Find where the given text appears and provide that cell's center as (X, Y) coordinate. 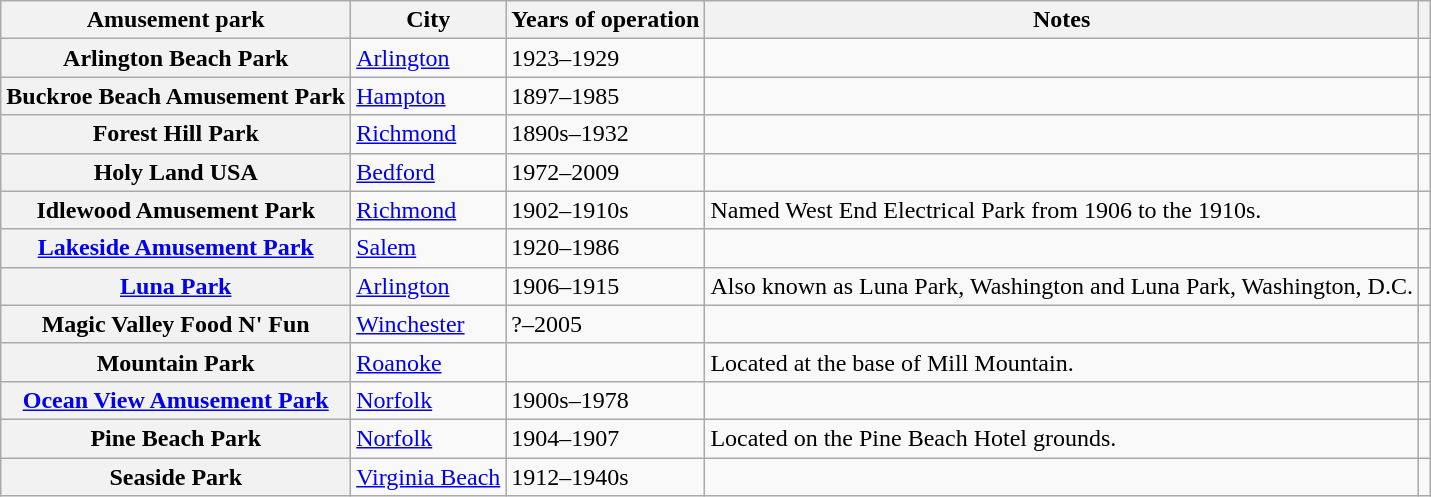
Ocean View Amusement Park (176, 400)
1902–1910s (606, 210)
Seaside Park (176, 477)
Idlewood Amusement Park (176, 210)
1890s–1932 (606, 134)
1923–1929 (606, 58)
Amusement park (176, 20)
Named West End Electrical Park from 1906 to the 1910s. (1062, 210)
City (428, 20)
Bedford (428, 172)
Luna Park (176, 286)
Salem (428, 248)
?–2005 (606, 324)
Buckroe Beach Amusement Park (176, 96)
1897–1985 (606, 96)
Located on the Pine Beach Hotel grounds. (1062, 438)
Pine Beach Park (176, 438)
Magic Valley Food N' Fun (176, 324)
1906–1915 (606, 286)
Mountain Park (176, 362)
Also known as Luna Park, Washington and Luna Park, Washington, D.C. (1062, 286)
1920–1986 (606, 248)
1972–2009 (606, 172)
1912–1940s (606, 477)
1904–1907 (606, 438)
Notes (1062, 20)
Holy Land USA (176, 172)
1900s–1978 (606, 400)
Virginia Beach (428, 477)
Lakeside Amusement Park (176, 248)
Hampton (428, 96)
Roanoke (428, 362)
Located at the base of Mill Mountain. (1062, 362)
Winchester (428, 324)
Arlington Beach Park (176, 58)
Forest Hill Park (176, 134)
Years of operation (606, 20)
